Identify which cell holds the provided text, then report its (X, Y) central coordinate. 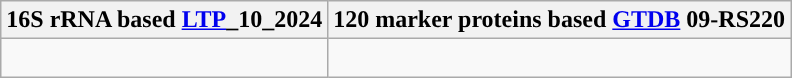
120 marker proteins based GTDB 09-RS220 (560, 20)
16S rRNA based LTP_10_2024 (164, 20)
